Scan for the cell matching the given text and deliver its [X, Y] coordinate at center. 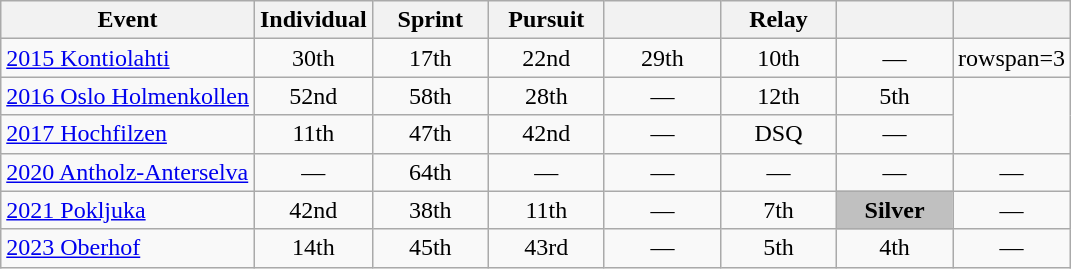
28th [546, 96]
2023 Oberhof [128, 248]
10th [778, 58]
2021 Pokljuka [128, 210]
4th [895, 248]
Pursuit [546, 20]
7th [778, 210]
58th [430, 96]
30th [313, 58]
47th [430, 134]
38th [430, 210]
2020 Antholz-Anterselva [128, 172]
rowspan=3 [1012, 58]
43rd [546, 248]
Individual [313, 20]
45th [430, 248]
64th [430, 172]
2015 Kontiolahti [128, 58]
29th [662, 58]
14th [313, 248]
2016 Oslo Holmenkollen [128, 96]
2017 Hochfilzen [128, 134]
Event [128, 20]
Silver [895, 210]
17th [430, 58]
22nd [546, 58]
Sprint [430, 20]
12th [778, 96]
52nd [313, 96]
DSQ [778, 134]
Relay [778, 20]
